For the text-containing cell, return its midpoint in (X, Y) coordinate format. 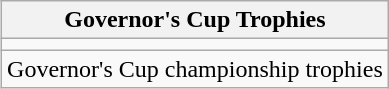
Governor's Cup championship trophies (196, 69)
Governor's Cup Trophies (196, 20)
